Detect which cell encompasses the target text, then output its [X, Y] center coordinate. 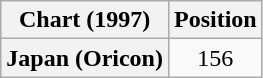
156 [215, 58]
Position [215, 20]
Japan (Oricon) [85, 58]
Chart (1997) [85, 20]
